Extract the [x, y] coordinate from the center of the cell holding the provided text.  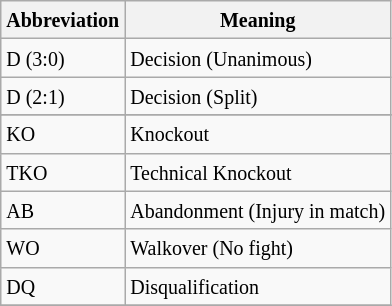
Abandonment (Injury in match) [258, 210]
Technical Knockout [258, 172]
AB [63, 210]
Decision (Split) [258, 96]
D (2:1) [63, 96]
Meaning [258, 20]
Knockout [258, 134]
Disqualification [258, 286]
Abbreviation [63, 20]
D (3:0) [63, 58]
KO [63, 134]
WO [63, 248]
Walkover (No fight) [258, 248]
TKO [63, 172]
DQ [63, 286]
Decision (Unanimous) [258, 58]
